Provide the [x, y] coordinate of the cell's center where the given text is located.  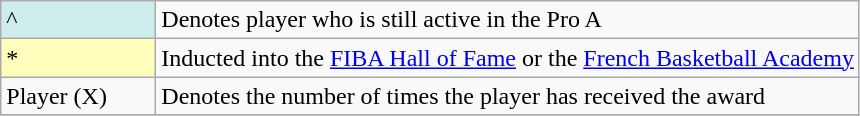
Denotes the number of times the player has received the award [508, 96]
* [78, 58]
Denotes player who is still active in the Pro A [508, 20]
Player (X) [78, 96]
Inducted into the FIBA Hall of Fame or the French Basketball Academy [508, 58]
^ [78, 20]
